Find where the given text appears and provide that cell's center as [x, y] coordinate. 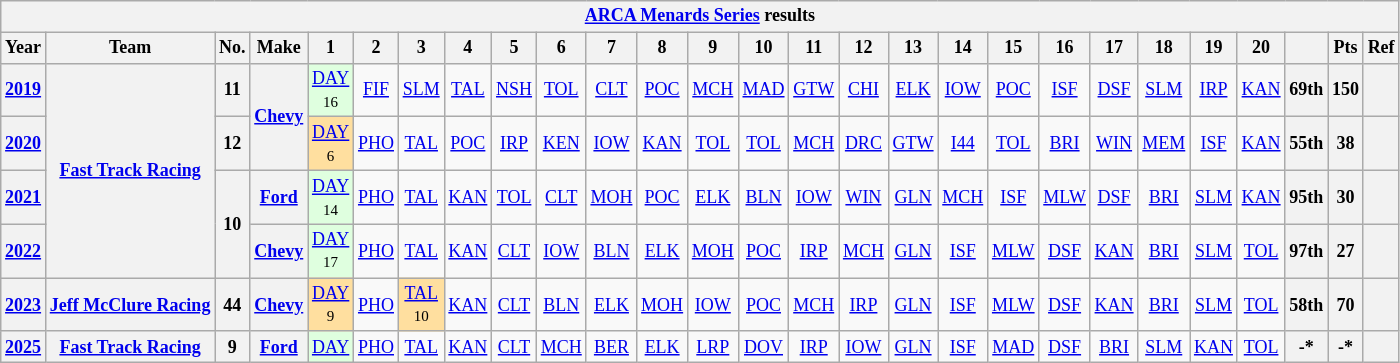
18 [1164, 48]
5 [514, 48]
70 [1346, 305]
CHI [864, 90]
55th [1306, 144]
TAL10 [421, 305]
38 [1346, 144]
2025 [24, 346]
Year [24, 48]
DAY9 [331, 305]
4 [468, 48]
DAY17 [331, 251]
I44 [963, 144]
DAY6 [331, 144]
69th [1306, 90]
20 [1261, 48]
BER [612, 346]
DAY16 [331, 90]
19 [1214, 48]
No. [232, 48]
Ref [1381, 48]
7 [612, 48]
1 [331, 48]
DRC [864, 144]
16 [1064, 48]
3 [421, 48]
27 [1346, 251]
58th [1306, 305]
LRP [712, 346]
17 [1114, 48]
DAY [331, 346]
15 [1014, 48]
2019 [24, 90]
2023 [24, 305]
Pts [1346, 48]
MEM [1164, 144]
97th [1306, 251]
2022 [24, 251]
150 [1346, 90]
2021 [24, 197]
DOV [764, 346]
Make [279, 48]
13 [913, 48]
ARCA Menards Series results [700, 16]
Team [130, 48]
FIF [376, 90]
44 [232, 305]
KEN [561, 144]
6 [561, 48]
8 [662, 48]
DAY14 [331, 197]
14 [963, 48]
Jeff McClure Racing [130, 305]
2020 [24, 144]
2 [376, 48]
95th [1306, 197]
NSH [514, 90]
30 [1346, 197]
